Provide the (x, y) coordinate of the cell's center where the given text is located.  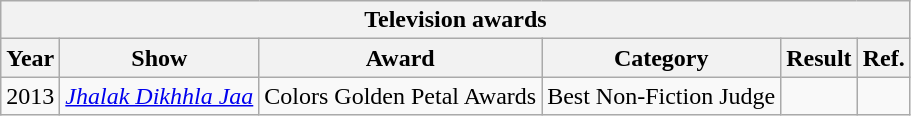
Show (160, 58)
Category (662, 58)
Result (819, 58)
Best Non-Fiction Judge (662, 96)
Television awards (456, 20)
Jhalak Dikhhla Jaa (160, 96)
Year (30, 58)
2013 (30, 96)
Award (400, 58)
Ref. (884, 58)
Colors Golden Petal Awards (400, 96)
